Output the (x, y) coordinate of the center of the cell containing the given text.  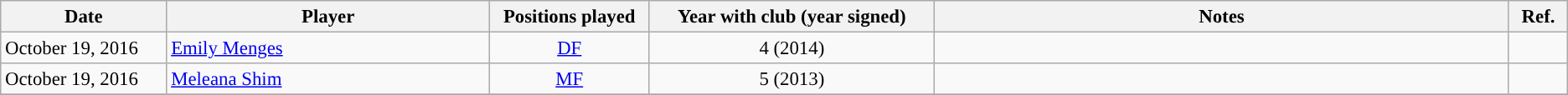
MF (570, 79)
Emily Menges (328, 48)
Ref. (1538, 17)
Date (84, 17)
Meleana Shim (328, 79)
Notes (1222, 17)
Year with club (year signed) (792, 17)
DF (570, 48)
5 (2013) (792, 79)
Positions played (570, 17)
4 (2014) (792, 48)
Player (328, 17)
